Provide the [x, y] coordinate of the cell's center where the given text is located.  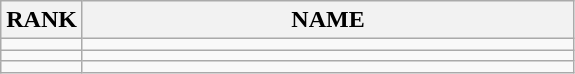
RANK [42, 20]
NAME [328, 20]
